Identify which cell holds the provided text, then report its (X, Y) central coordinate. 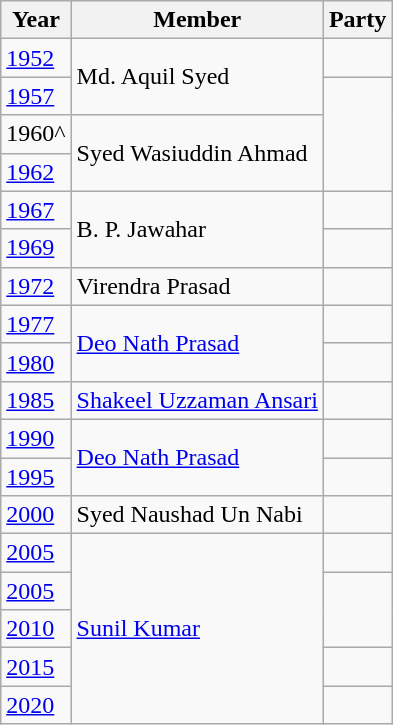
1990 (36, 438)
2010 (36, 629)
1995 (36, 477)
2000 (36, 515)
1957 (36, 96)
B. P. Jawahar (197, 229)
1977 (36, 324)
Sunil Kumar (197, 629)
2020 (36, 705)
1980 (36, 362)
1967 (36, 210)
1952 (36, 58)
Shakeel Uzzaman Ansari (197, 400)
Party (357, 20)
2015 (36, 667)
1969 (36, 248)
Year (36, 20)
Virendra Prasad (197, 286)
1985 (36, 400)
1960^ (36, 134)
1972 (36, 286)
1962 (36, 172)
Syed Wasiuddin Ahmad (197, 153)
Md. Aquil Syed (197, 77)
Member (197, 20)
Syed Naushad Un Nabi (197, 515)
